Return the [x, y] coordinate for the center point of the cell that contains the specified text.  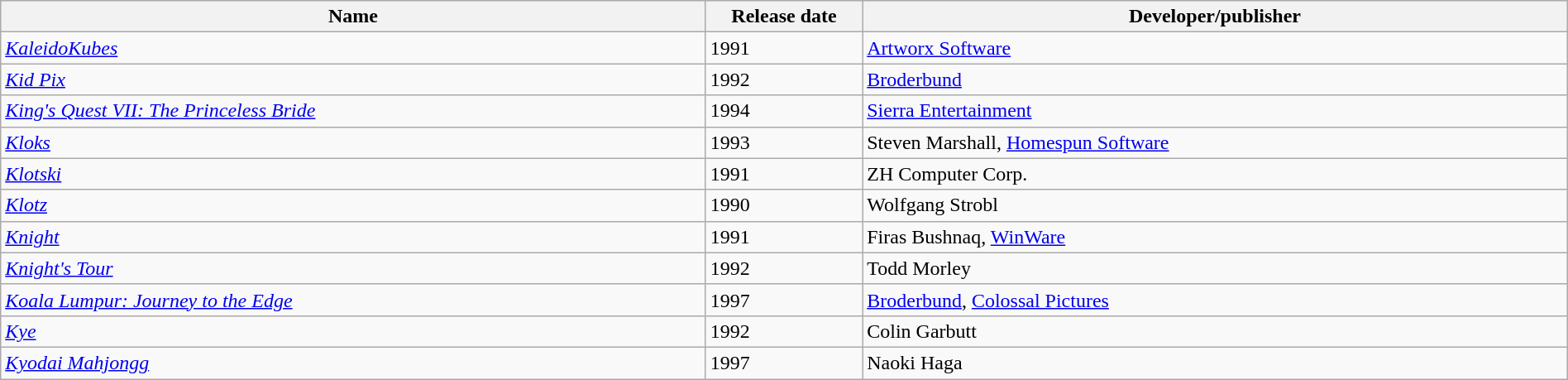
1994 [784, 111]
Sierra Entertainment [1216, 111]
Firas Bushnaq, WinWare [1216, 237]
Koala Lumpur: Journey to the Edge [354, 300]
Broderbund, Colossal Pictures [1216, 300]
1990 [784, 205]
KaleidoKubes [354, 48]
Colin Garbutt [1216, 331]
Broderbund [1216, 79]
King's Quest VII: The Princeless Bride [354, 111]
Kid Pix [354, 79]
Klotz [354, 205]
Name [354, 17]
Kyodai Mahjongg [354, 363]
Klotski [354, 174]
Release date [784, 17]
Kye [354, 331]
Steven Marshall, Homespun Software [1216, 142]
Wolfgang Strobl [1216, 205]
Todd Morley [1216, 268]
Naoki Haga [1216, 363]
Artworx Software [1216, 48]
Developer/publisher [1216, 17]
ZH Computer Corp. [1216, 174]
Knight [354, 237]
1993 [784, 142]
Kloks [354, 142]
Knight's Tour [354, 268]
